Scan for the cell matching the given text and deliver its [x, y] coordinate at center. 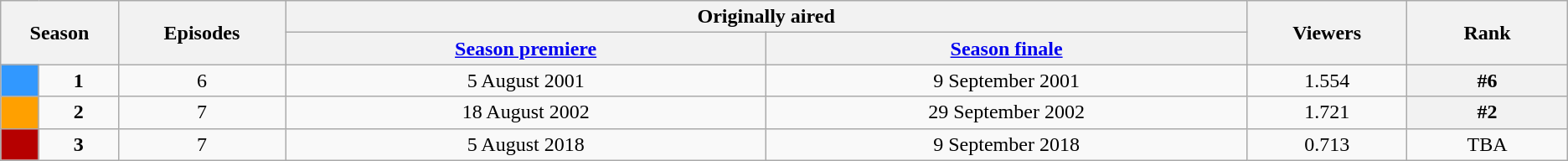
5 August 2018 [526, 144]
Rank [1488, 33]
9 September 2001 [1007, 80]
5 August 2001 [526, 80]
Episodes [202, 33]
1.554 [1327, 80]
1.721 [1327, 112]
#6 [1488, 80]
Season [59, 33]
Season finale [1007, 49]
0.713 [1327, 144]
1 [79, 80]
Originally aired [766, 17]
6 [202, 80]
Viewers [1327, 33]
2 [79, 112]
29 September 2002 [1007, 112]
18 August 2002 [526, 112]
3 [79, 144]
TBA [1488, 144]
Season premiere [526, 49]
9 September 2018 [1007, 144]
#2 [1488, 112]
